Detect which cell encompasses the target text, then output its [x, y] center coordinate. 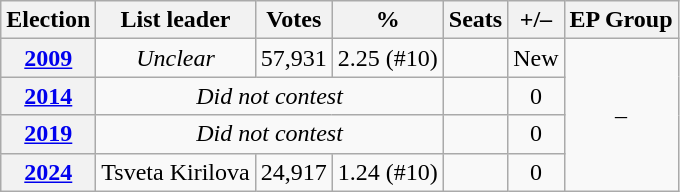
2014 [48, 96]
List leader [176, 20]
Votes [294, 20]
+/– [536, 20]
Unclear [176, 58]
2019 [48, 134]
Seats [475, 20]
57,931 [294, 58]
– [621, 115]
2009 [48, 58]
% [388, 20]
2024 [48, 172]
EP Group [621, 20]
1.24 (#10) [388, 172]
2.25 (#10) [388, 58]
Election [48, 20]
24,917 [294, 172]
New [536, 58]
Tsveta Kirilova [176, 172]
